Pinpoint the cell where the given text exists, returning its (x, y) midpoint coordinate. 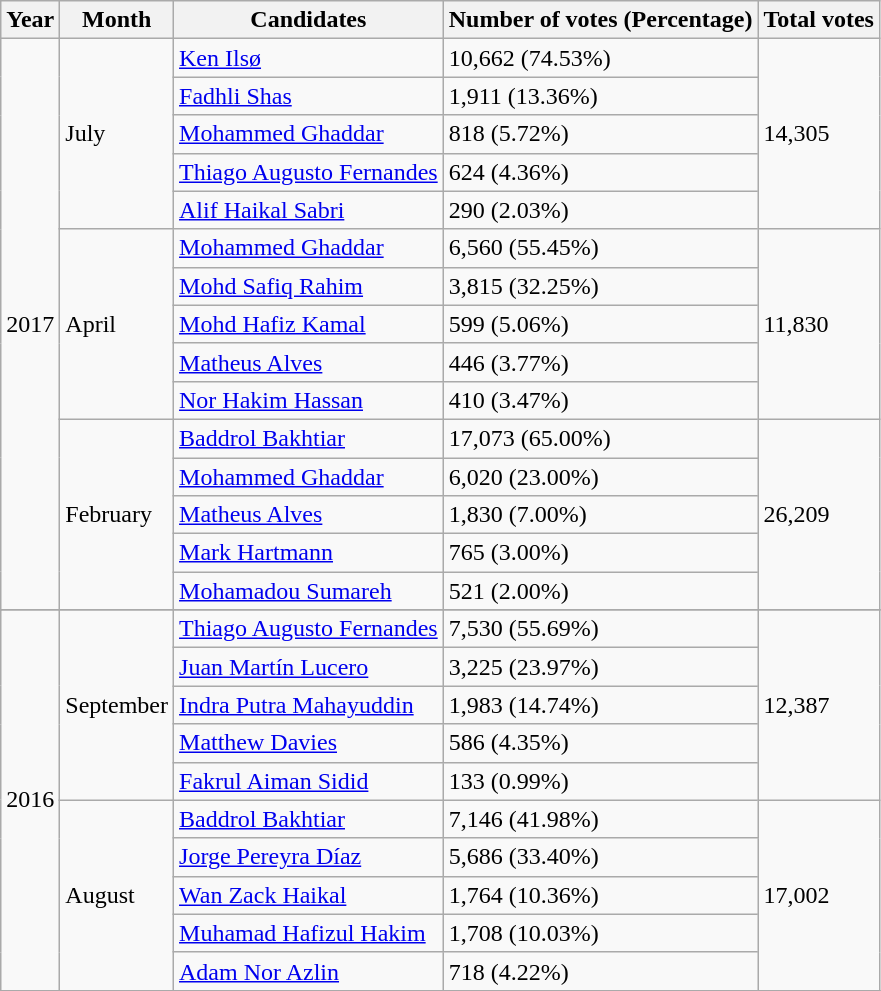
1,708 (10.03%) (600, 933)
3,225 (23.97%) (600, 667)
5,686 (33.40%) (600, 857)
Ken Ilsø (309, 58)
11,830 (819, 324)
Total votes (819, 20)
12,387 (819, 705)
July (117, 134)
133 (0.99%) (600, 781)
Wan Zack Haikal (309, 895)
Mohd Safiq Rahim (309, 286)
26,209 (819, 514)
Muhamad Hafizul Hakim (309, 933)
3,815 (32.25%) (600, 286)
Mark Hartmann (309, 553)
410 (3.47%) (600, 400)
17,073 (65.00%) (600, 438)
586 (4.35%) (600, 743)
Adam Nor Azlin (309, 971)
818 (5.72%) (600, 134)
Fakrul Aiman Sidid (309, 781)
1,764 (10.36%) (600, 895)
April (117, 324)
599 (5.06%) (600, 324)
446 (3.77%) (600, 362)
Jorge Pereyra Díaz (309, 857)
February (117, 514)
7,146 (41.98%) (600, 819)
Candidates (309, 20)
1,911 (13.36%) (600, 96)
290 (2.03%) (600, 210)
Year (30, 20)
624 (4.36%) (600, 172)
7,530 (55.69%) (600, 629)
Fadhli Shas (309, 96)
Mohd Hafiz Kamal (309, 324)
September (117, 705)
Number of votes (Percentage) (600, 20)
1,830 (7.00%) (600, 515)
765 (3.00%) (600, 553)
10,662 (74.53%) (600, 58)
1,983 (14.74%) (600, 705)
2016 (30, 800)
Month (117, 20)
14,305 (819, 134)
6,560 (55.45%) (600, 248)
Matthew Davies (309, 743)
Nor Hakim Hassan (309, 400)
Juan Martín Lucero (309, 667)
August (117, 895)
Mohamadou Sumareh (309, 591)
6,020 (23.00%) (600, 477)
Alif Haikal Sabri (309, 210)
Indra Putra Mahayuddin (309, 705)
521 (2.00%) (600, 591)
2017 (30, 324)
718 (4.22%) (600, 971)
17,002 (819, 895)
